Identify which cell holds the provided text, then report its (X, Y) central coordinate. 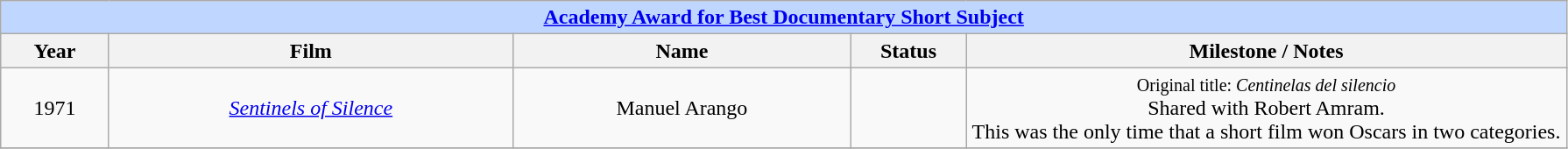
Original title: Centinelas del silencioShared with Robert Amram.This was the only time that a short film won Oscars in two categories. (1266, 108)
Film (310, 51)
Status (908, 51)
Manuel Arango (682, 108)
Year (55, 51)
Milestone / Notes (1266, 51)
1971 (55, 108)
Name (682, 51)
Academy Award for Best Documentary Short Subject (784, 18)
Sentinels of Silence (310, 108)
